Locate the cell with the specified text and output its (x, y) center coordinate. 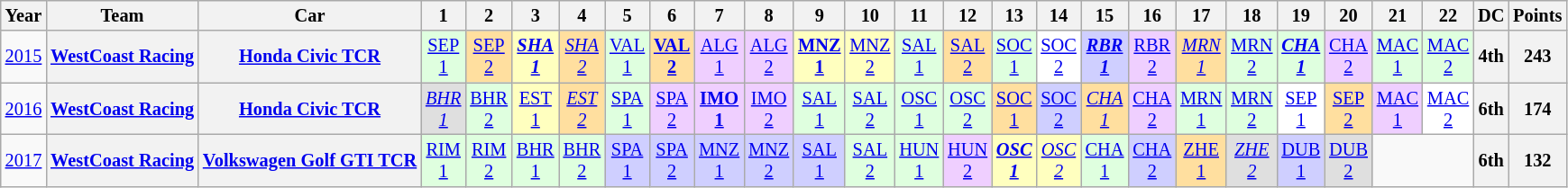
14 (1059, 15)
3 (536, 15)
13 (1013, 15)
Car (310, 15)
2 (489, 15)
ZHE2 (1252, 160)
HUN1 (919, 160)
RBR2 (1152, 57)
9 (819, 15)
SHA2 (582, 57)
15 (1105, 15)
11 (919, 15)
Year (23, 15)
2015 (23, 57)
10 (869, 15)
SHA1 (536, 57)
1 (444, 15)
12 (967, 15)
RIM1 (444, 160)
17 (1201, 15)
Volkswagen Golf GTI TCR (310, 160)
DUB2 (1349, 160)
20 (1349, 15)
EST1 (536, 109)
Team (123, 15)
18 (1252, 15)
132 (1537, 160)
243 (1537, 57)
DC (1491, 15)
6 (672, 15)
EST2 (582, 109)
ZHE1 (1201, 160)
IMO1 (720, 109)
22 (1448, 15)
174 (1537, 109)
RBR1 (1105, 57)
RIM2 (489, 160)
7 (720, 15)
4th (1491, 57)
VAL2 (672, 57)
5 (628, 15)
DUB1 (1300, 160)
21 (1398, 15)
VAL1 (628, 57)
19 (1300, 15)
ALG1 (720, 57)
4 (582, 15)
IMO2 (768, 109)
Points (1537, 15)
2017 (23, 160)
8 (768, 15)
ALG2 (768, 57)
2016 (23, 109)
16 (1152, 15)
HUN2 (967, 160)
